For the text-containing cell, return its midpoint in (x, y) coordinate format. 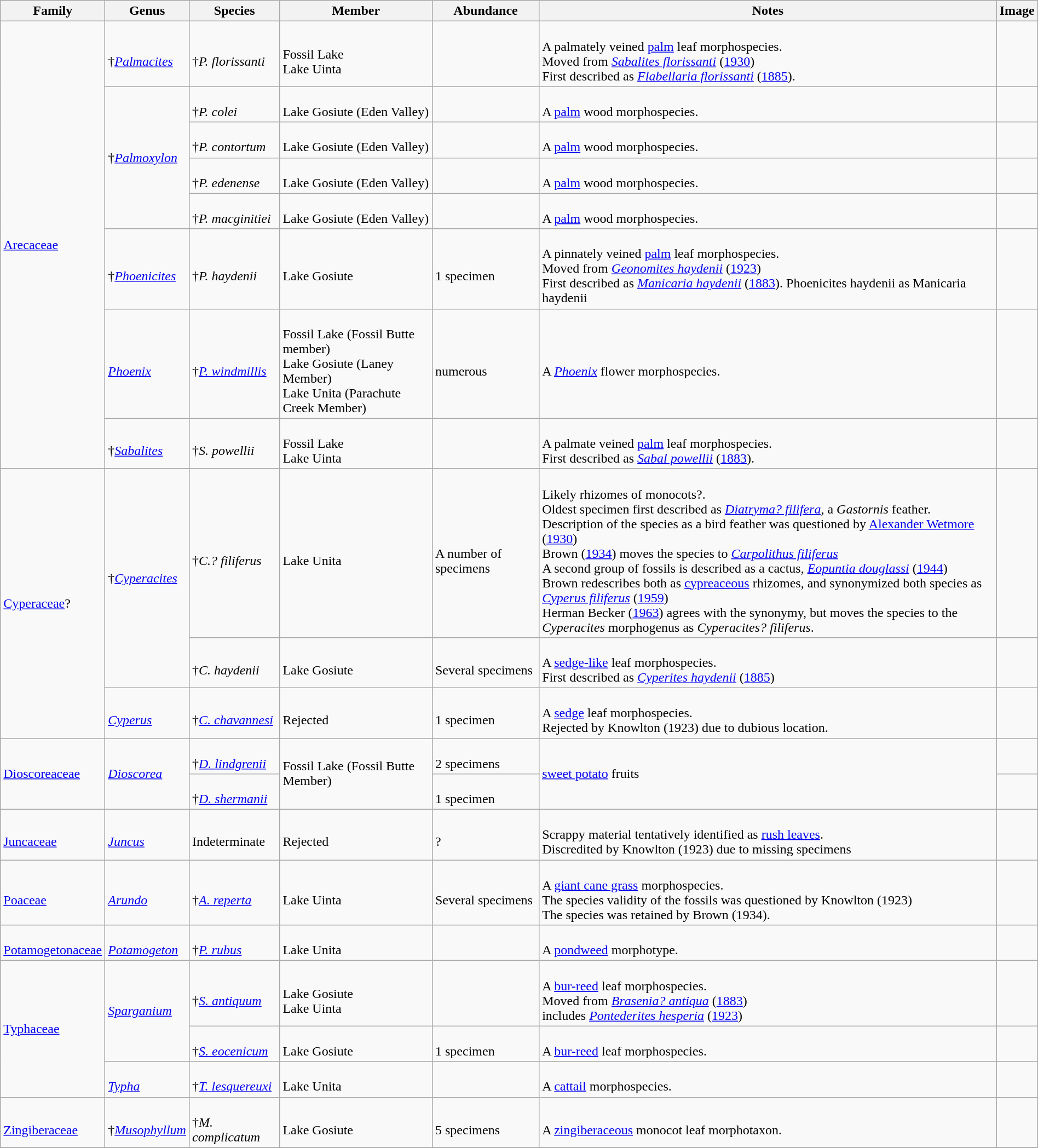
? (485, 835)
A palmate veined palm leaf morphospecies.First described as Sabal powellii (1883). (768, 443)
†M. complicatum (234, 1122)
†C.? filiferus (234, 553)
Cyperus (147, 713)
Genus (147, 11)
†S. eocenicum (234, 1043)
Notes (768, 11)
Typha (147, 1080)
Zingiberaceae (53, 1122)
†P. macginitiei (234, 211)
Arecaceae (53, 245)
Potamogetonaceae (53, 943)
A sedge leaf morphospecies.Rejected by Knowlton (1923) due to dubious location. (768, 713)
Abundance (485, 11)
A palmately veined palm leaf morphospecies.Moved from Sabalites florissanti (1930)First described as Flabellaria florissanti (1885). (768, 54)
Juncaceae (53, 835)
Typhaceae (53, 1029)
†Cyperacites (147, 578)
Cyperaceae? (53, 603)
†D. lindgrenii (234, 755)
†Phoenicites (147, 269)
Fossil Lake (Fossil Butte member) Lake Gosiute (Laney Member) Lake Unita (Parachute Creek Member) (356, 364)
Dioscoreaceae (53, 774)
Sparganium (147, 1011)
Lake GosiuteLake Uinta (356, 993)
A Phoenix flower morphospecies. (768, 364)
Dioscorea (147, 774)
†C. chavannesi (234, 713)
†P. haydenii (234, 269)
†Sabalites (147, 443)
†P. florissanti (234, 54)
Potamogeton (147, 943)
†T. lesquereuxi (234, 1080)
†P. edenense (234, 175)
Poaceae (53, 892)
†P. contortum (234, 140)
†P. windmillis (234, 364)
†A. reperta (234, 892)
sweet potato fruits (768, 774)
†D. shermanii (234, 792)
Indeterminate (234, 835)
A giant cane grass morphospecies.The species validity of the fossils was questioned by Knowlton (1923)The species was retained by Brown (1934). (768, 892)
†C. haydenii (234, 662)
†S. antiquum (234, 993)
A bur-reed leaf morphospecies. (768, 1043)
Arundo (147, 892)
A sedge-like leaf morphospecies.First described as Cyperites haydenii (1885) (768, 662)
Juncus (147, 835)
Image (1017, 11)
A bur-reed leaf morphospecies.Moved from Brasenia? antiqua (1883)includes Pontederites hesperia (1923) (768, 993)
Member (356, 11)
†P. colei (234, 104)
numerous (485, 364)
†Palmoxylon (147, 158)
Lake Uinta (356, 892)
A cattail morphospecies. (768, 1080)
A zingiberaceous monocot leaf morphotaxon. (768, 1122)
Phoenix (147, 364)
Fossil Lake (Fossil Butte Member) (356, 774)
†Musophyllum (147, 1122)
5 specimens (485, 1122)
Scrappy material tentatively identified as rush leaves.Discredited by Knowlton (1923) due to missing specimens (768, 835)
Family (53, 11)
2 specimens (485, 755)
A number of specimens (485, 553)
†Palmacites (147, 54)
A pondweed morphotype. (768, 943)
†S. powellii (234, 443)
Species (234, 11)
†P. rubus (234, 943)
